Return the (x, y) coordinate for the center point of the cell that contains the specified text.  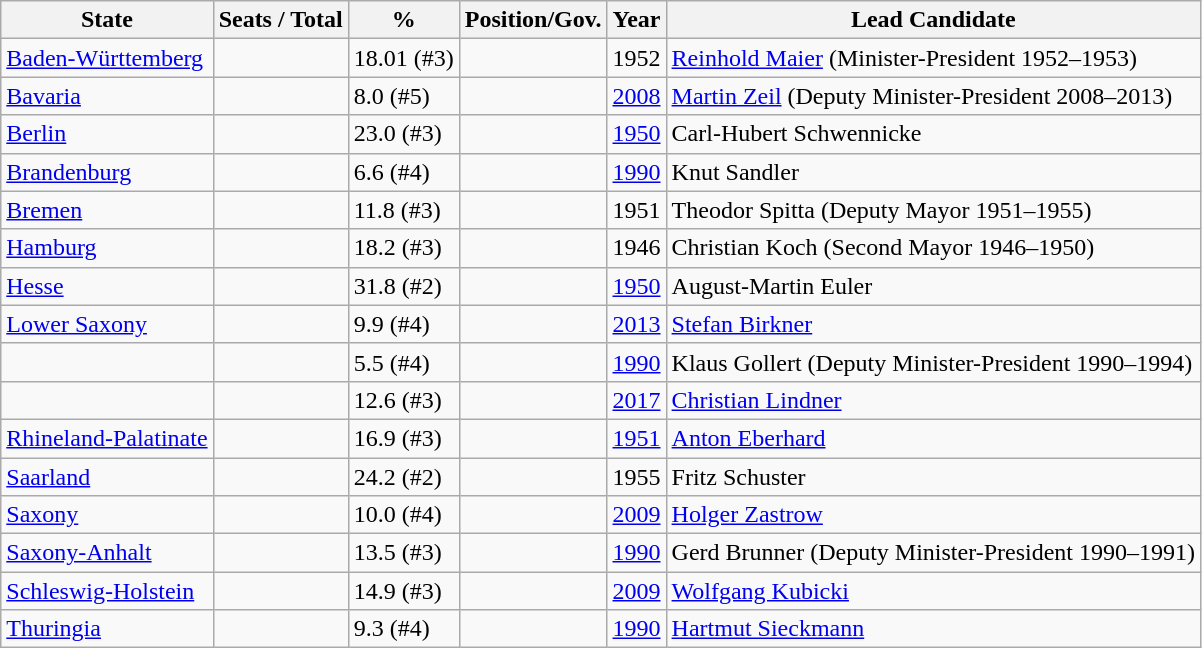
18.01 (#3) (404, 58)
Anton Eberhard (933, 438)
August-Martin Euler (933, 286)
16.9 (#3) (404, 438)
2013 (636, 324)
Bavaria (107, 96)
Knut Sandler (933, 172)
11.8 (#3) (404, 210)
1946 (636, 248)
Gerd Brunner (Deputy Minister-President 1990–1991) (933, 553)
Berlin (107, 134)
Schleswig-Holstein (107, 591)
9.3 (#4) (404, 629)
Theodor Spitta (Deputy Mayor 1951–1955) (933, 210)
Position/Gov. (533, 20)
Fritz Schuster (933, 477)
Christian Koch (Second Mayor 1946–1950) (933, 248)
1952 (636, 58)
8.0 (#5) (404, 96)
2008 (636, 96)
Saxony (107, 515)
14.9 (#3) (404, 591)
18.2 (#3) (404, 248)
12.6 (#3) (404, 400)
Hartmut Sieckmann (933, 629)
Lead Candidate (933, 20)
13.5 (#3) (404, 553)
Saarland (107, 477)
23.0 (#3) (404, 134)
6.6 (#4) (404, 172)
% (404, 20)
Reinhold Maier (Minister-President 1952–1953) (933, 58)
Carl-Hubert Schwennicke (933, 134)
9.9 (#4) (404, 324)
10.0 (#4) (404, 515)
Saxony-Anhalt (107, 553)
1955 (636, 477)
Holger Zastrow (933, 515)
Baden-Württemberg (107, 58)
Hamburg (107, 248)
Bremen (107, 210)
Thuringia (107, 629)
State (107, 20)
Christian Lindner (933, 400)
Year (636, 20)
Stefan Birkner (933, 324)
5.5 (#4) (404, 362)
Hesse (107, 286)
Wolfgang Kubicki (933, 591)
Brandenburg (107, 172)
24.2 (#2) (404, 477)
2017 (636, 400)
Seats / Total (280, 20)
Martin Zeil (Deputy Minister-President 2008–2013) (933, 96)
31.8 (#2) (404, 286)
Rhineland-Palatinate (107, 438)
Lower Saxony (107, 324)
Klaus Gollert (Deputy Minister-President 1990–1994) (933, 362)
